Scan for the cell matching the given text and deliver its [x, y] coordinate at center. 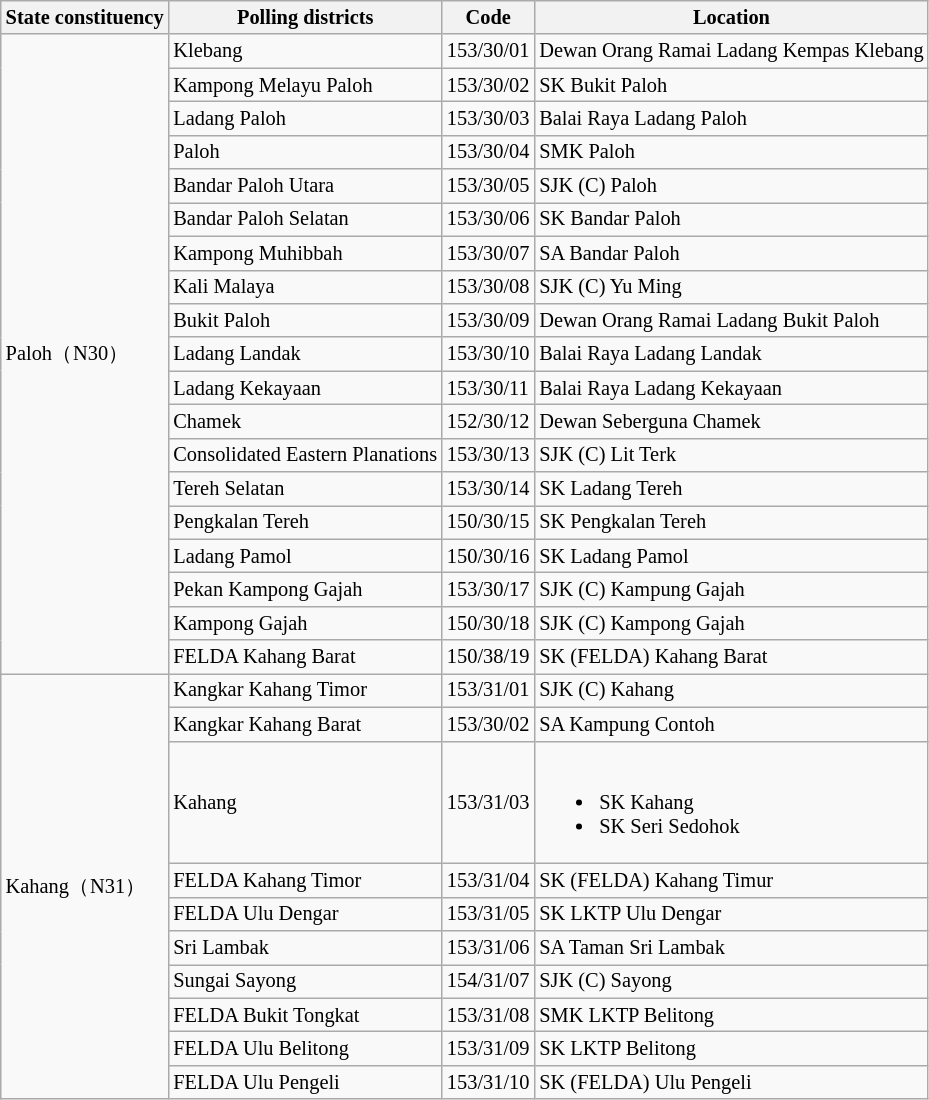
Code [488, 17]
FELDA Kahang Barat [305, 657]
SJK (C) Sayong [731, 981]
SMK LKTP Belitong [731, 1015]
FELDA Ulu Belitong [305, 1049]
153/30/13 [488, 455]
SK Bukit Paloh [731, 85]
Kangkar Kahang Timor [305, 690]
SK (FELDA) Kahang Barat [731, 657]
Dewan Orang Ramai Ladang Kempas Klebang [731, 51]
State constituency [85, 17]
153/31/05 [488, 914]
Ladang Kekayaan [305, 388]
FELDA Ulu Pengeli [305, 1082]
153/30/03 [488, 118]
Kahang（N31） [85, 886]
SA Taman Sri Lambak [731, 948]
Bukit Paloh [305, 320]
SK Ladang Pamol [731, 556]
153/30/11 [488, 388]
SJK (C) Kahang [731, 690]
SK (FELDA) Kahang Timur [731, 880]
FELDA Bukit Tongkat [305, 1015]
Polling districts [305, 17]
Bandar Paloh Selatan [305, 219]
Tereh Selatan [305, 489]
Paloh [305, 152]
Pengkalan Tereh [305, 522]
154/31/07 [488, 981]
SK Pengkalan Tereh [731, 522]
Klebang [305, 51]
153/30/10 [488, 354]
Pekan Kampong Gajah [305, 589]
153/30/05 [488, 186]
FELDA Ulu Dengar [305, 914]
SK LKTP Belitong [731, 1049]
153/31/03 [488, 802]
Bandar Paloh Utara [305, 186]
150/30/15 [488, 522]
153/30/04 [488, 152]
153/30/06 [488, 219]
Balai Raya Ladang Paloh [731, 118]
153/30/08 [488, 287]
153/31/01 [488, 690]
Paloh（N30） [85, 354]
152/30/12 [488, 421]
SK (FELDA) Ulu Pengeli [731, 1082]
153/30/09 [488, 320]
Ladang Pamol [305, 556]
SK LKTP Ulu Dengar [731, 914]
153/31/08 [488, 1015]
SJK (C) Lit Terk [731, 455]
Chamek [305, 421]
153/30/14 [488, 489]
Consolidated Eastern Planations [305, 455]
SJK (C) Yu Ming [731, 287]
153/30/07 [488, 253]
SA Bandar Paloh [731, 253]
Kahang [305, 802]
Kangkar Kahang Barat [305, 724]
SMK Paloh [731, 152]
SJK (C) Paloh [731, 186]
Sri Lambak [305, 948]
Ladang Paloh [305, 118]
153/30/17 [488, 589]
Dewan Seberguna Chamek [731, 421]
153/31/04 [488, 880]
SJK (C) Kampong Gajah [731, 623]
Kampong Melayu Paloh [305, 85]
150/30/18 [488, 623]
SJK (C) Kampung Gajah [731, 589]
153/30/01 [488, 51]
150/30/16 [488, 556]
Kampong Muhibbah [305, 253]
SA Kampung Contoh [731, 724]
153/31/09 [488, 1049]
Sungai Sayong [305, 981]
FELDA Kahang Timor [305, 880]
Ladang Landak [305, 354]
Dewan Orang Ramai Ladang Bukit Paloh [731, 320]
SK Ladang Tereh [731, 489]
Balai Raya Ladang Landak [731, 354]
Kampong Gajah [305, 623]
150/38/19 [488, 657]
SK Bandar Paloh [731, 219]
SK KahangSK Seri Sedohok [731, 802]
153/31/06 [488, 948]
Location [731, 17]
Kali Malaya [305, 287]
153/31/10 [488, 1082]
Balai Raya Ladang Kekayaan [731, 388]
